Provide the (X, Y) coordinate of the cell's center where the given text is located.  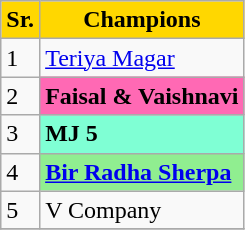
1 (20, 58)
Teriya Magar (142, 58)
2 (20, 96)
Champions (142, 20)
Faisal & Vaishnavi (142, 96)
V Company (142, 210)
3 (20, 134)
MJ 5 (142, 134)
Sr. (20, 20)
Bir Radha Sherpa (142, 172)
4 (20, 172)
5 (20, 210)
